Locate the cell with the specified text and output its (x, y) center coordinate. 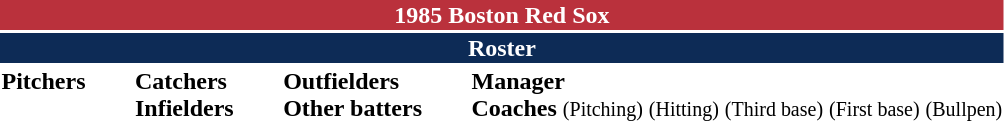
1985 Boston Red Sox (502, 15)
Roster (502, 48)
